Pinpoint the cell where the given text exists, returning its (X, Y) midpoint coordinate. 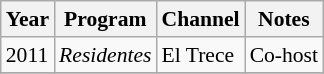
El Trece (200, 55)
Residentes (105, 55)
Notes (284, 19)
Program (105, 19)
Year (28, 19)
2011 (28, 55)
Co-host (284, 55)
Channel (200, 19)
